Capture the cell that displays the provided text and extract its [X, Y] central coordinate. 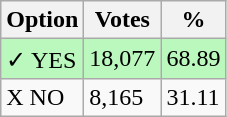
Votes [122, 20]
% [194, 20]
68.89 [194, 59]
X NO [42, 97]
8,165 [122, 97]
✓ YES [42, 59]
31.11 [194, 97]
18,077 [122, 59]
Option [42, 20]
